Return the (x, y) coordinate for the center point of the cell that contains the specified text.  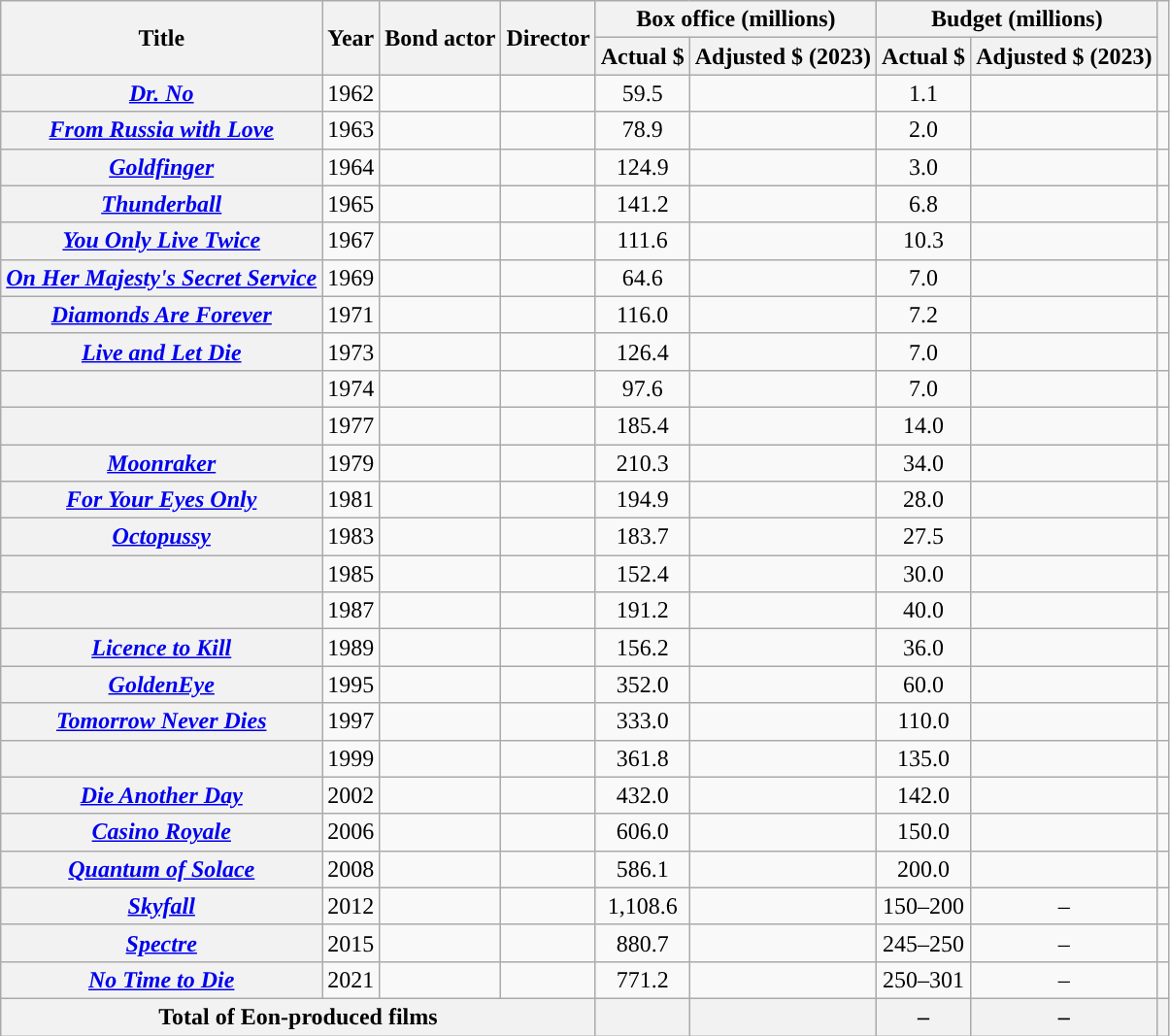
333.0 (643, 721)
110.0 (924, 721)
Box office (millions) (736, 19)
361.8 (643, 758)
97.6 (643, 388)
Thunderball (161, 204)
1985 (351, 574)
124.9 (643, 167)
27.5 (924, 537)
142.0 (924, 795)
586.1 (643, 869)
60.0 (924, 685)
606.0 (643, 832)
200.0 (924, 869)
For Your Eyes Only (161, 500)
Live and Let Die (161, 351)
194.9 (643, 500)
432.0 (643, 795)
3.0 (924, 167)
Goldfinger (161, 167)
210.3 (643, 463)
59.5 (643, 93)
183.7 (643, 537)
Octopussy (161, 537)
2008 (351, 869)
191.2 (643, 611)
1977 (351, 425)
14.0 (924, 425)
771.2 (643, 980)
Total of Eon-produced films (298, 1017)
36.0 (924, 648)
Die Another Day (161, 795)
30.0 (924, 574)
34.0 (924, 463)
156.2 (643, 648)
1969 (351, 278)
40.0 (924, 611)
1,108.6 (643, 906)
28.0 (924, 500)
1.1 (924, 93)
GoldenEye (161, 685)
1979 (351, 463)
From Russia with Love (161, 130)
150–200 (924, 906)
1963 (351, 130)
116.0 (643, 315)
Licence to Kill (161, 648)
126.4 (643, 351)
152.4 (643, 574)
Dr. No (161, 93)
245–250 (924, 943)
10.3 (924, 241)
150.0 (924, 832)
Casino Royale (161, 832)
1989 (351, 648)
No Time to Die (161, 980)
185.4 (643, 425)
1962 (351, 93)
1999 (351, 758)
135.0 (924, 758)
Quantum of Solace (161, 869)
Bond actor (441, 38)
On Her Majesty's Secret Service (161, 278)
Title (161, 38)
1987 (351, 611)
111.6 (643, 241)
Diamonds Are Forever (161, 315)
Moonraker (161, 463)
880.7 (643, 943)
1983 (351, 537)
352.0 (643, 685)
1965 (351, 204)
You Only Live Twice (161, 241)
Year (351, 38)
1964 (351, 167)
1971 (351, 315)
Tomorrow Never Dies (161, 721)
6.8 (924, 204)
2.0 (924, 130)
2021 (351, 980)
2006 (351, 832)
1995 (351, 685)
1974 (351, 388)
1967 (351, 241)
78.9 (643, 130)
Spectre (161, 943)
7.2 (924, 315)
1973 (351, 351)
141.2 (643, 204)
1997 (351, 721)
1981 (351, 500)
64.6 (643, 278)
Budget (millions) (1018, 19)
250–301 (924, 980)
Director (548, 38)
2015 (351, 943)
Skyfall (161, 906)
2002 (351, 795)
2012 (351, 906)
